Capture the cell that displays the provided text and extract its [x, y] central coordinate. 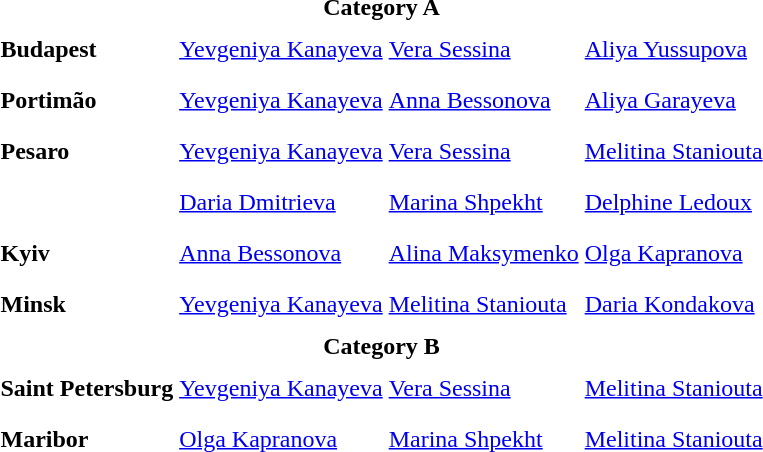
Daria Dmitrieva [282, 202]
Marina Shpekht [484, 202]
Melitina Staniouta [484, 304]
Alina Maksymenko [484, 253]
